Extract the (X, Y) coordinate from the center of the cell holding the provided text.  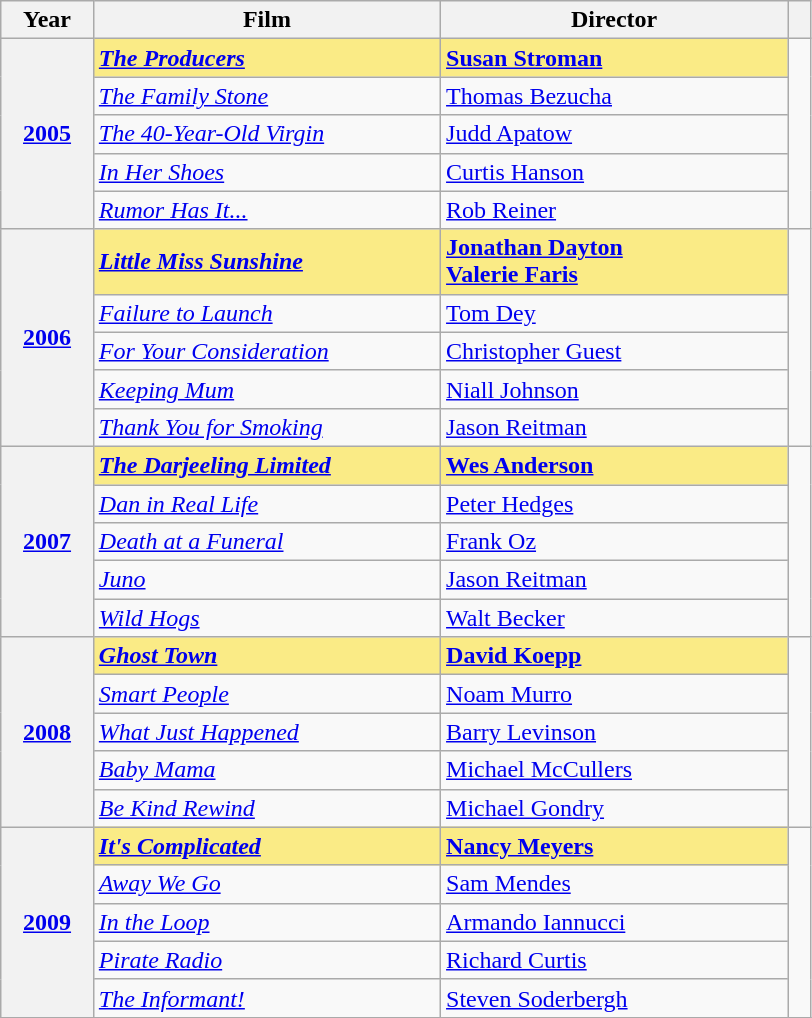
Death at a Funeral (266, 542)
Film (266, 20)
Niall Johnson (614, 389)
Wes Anderson (614, 465)
Tom Dey (614, 313)
The Informant! (266, 998)
Steven Soderbergh (614, 998)
The Family Stone (266, 96)
Richard Curtis (614, 960)
Susan Stroman (614, 58)
Armando Iannucci (614, 922)
Juno (266, 580)
Away We Go (266, 884)
Year (48, 20)
Walt Becker (614, 618)
Ghost Town (266, 656)
Noam Murro (614, 694)
Barry Levinson (614, 732)
Peter Hedges (614, 503)
Dan in Real Life (266, 503)
Michael Gondry (614, 808)
Failure to Launch (266, 313)
Jonathan DaytonValerie Faris (614, 262)
Wild Hogs (266, 618)
Rob Reiner (614, 210)
Frank Oz (614, 542)
2007 (48, 541)
Little Miss Sunshine (266, 262)
Be Kind Rewind (266, 808)
It's Complicated (266, 846)
The Darjeeling Limited (266, 465)
Director (614, 20)
2008 (48, 732)
In the Loop (266, 922)
Keeping Mum (266, 389)
David Koepp (614, 656)
The 40-Year-Old Virgin (266, 134)
Thomas Bezucha (614, 96)
Christopher Guest (614, 351)
In Her Shoes (266, 172)
Thank You for Smoking (266, 427)
Nancy Meyers (614, 846)
2009 (48, 922)
Curtis Hanson (614, 172)
Sam Mendes (614, 884)
Pirate Radio (266, 960)
Judd Apatow (614, 134)
2005 (48, 134)
Rumor Has It... (266, 210)
Michael McCullers (614, 770)
For Your Consideration (266, 351)
What Just Happened (266, 732)
The Producers (266, 58)
2006 (48, 338)
Smart People (266, 694)
Baby Mama (266, 770)
